Return the (X, Y) coordinate for the center point of the cell that contains the specified text.  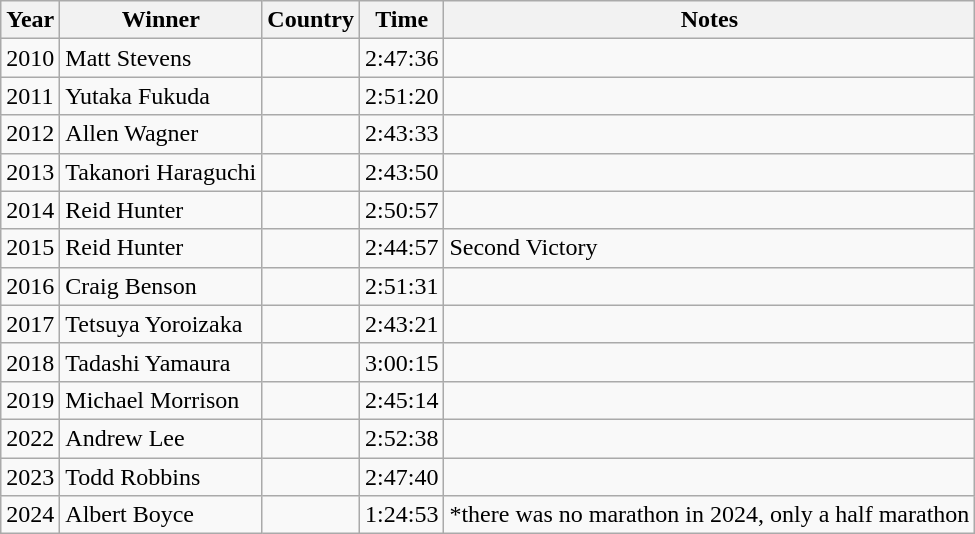
Todd Robbins (161, 477)
2:47:40 (402, 477)
2015 (30, 248)
2024 (30, 515)
Takanori Haraguchi (161, 172)
2:52:38 (402, 438)
Andrew Lee (161, 438)
2014 (30, 210)
2:44:57 (402, 248)
Time (402, 20)
2011 (30, 96)
Craig Benson (161, 286)
Matt Stevens (161, 58)
Michael Morrison (161, 400)
Notes (710, 20)
2:43:50 (402, 172)
Second Victory (710, 248)
2:47:36 (402, 58)
2:51:20 (402, 96)
2016 (30, 286)
Albert Boyce (161, 515)
2012 (30, 134)
2:45:14 (402, 400)
Yutaka Fukuda (161, 96)
2017 (30, 324)
1:24:53 (402, 515)
2023 (30, 477)
Tadashi Yamaura (161, 362)
2018 (30, 362)
2010 (30, 58)
Winner (161, 20)
2:43:21 (402, 324)
3:00:15 (402, 362)
2022 (30, 438)
2:51:31 (402, 286)
2:50:57 (402, 210)
2013 (30, 172)
2:43:33 (402, 134)
*there was no marathon in 2024, only a half marathon (710, 515)
2019 (30, 400)
Tetsuya Yoroizaka (161, 324)
Allen Wagner (161, 134)
Country (311, 20)
Year (30, 20)
